Capture the cell that displays the provided text and extract its [X, Y] central coordinate. 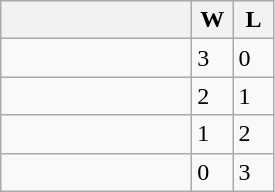
W [212, 20]
L [254, 20]
